From the cell containing the given text, extract its center point as (X, Y) coordinate. 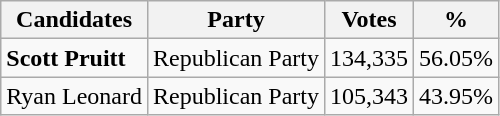
134,335 (368, 58)
43.95% (456, 96)
56.05% (456, 58)
Ryan Leonard (74, 96)
Candidates (74, 20)
Party (236, 20)
% (456, 20)
Votes (368, 20)
Scott Pruitt (74, 58)
105,343 (368, 96)
